Scan for the cell matching the given text and deliver its (X, Y) coordinate at center. 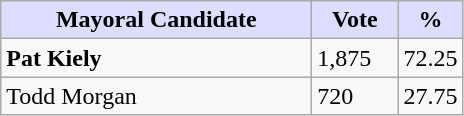
Mayoral Candidate (156, 20)
1,875 (355, 58)
72.25 (430, 58)
% (430, 20)
Pat Kiely (156, 58)
Todd Morgan (156, 96)
Vote (355, 20)
720 (355, 96)
27.75 (430, 96)
